Return (x, y) of the center of cell containing provided text 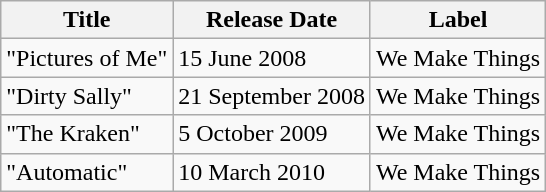
"The Kraken" (87, 134)
21 September 2008 (272, 96)
15 June 2008 (272, 58)
Release Date (272, 20)
10 March 2010 (272, 172)
5 October 2009 (272, 134)
"Pictures of Me" (87, 58)
"Dirty Sally" (87, 96)
Title (87, 20)
Label (458, 20)
"Automatic" (87, 172)
